Capture the cell that displays the provided text and extract its (X, Y) central coordinate. 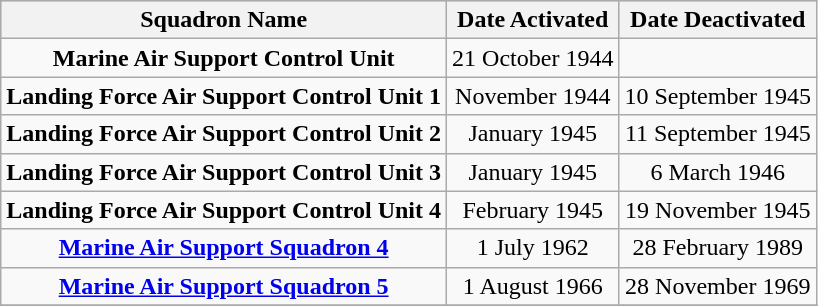
November 1944 (533, 96)
Landing Force Air Support Control Unit 2 (224, 134)
Marine Air Support Control Unit (224, 58)
28 February 1989 (718, 248)
February 1945 (533, 210)
19 November 1945 (718, 210)
Date Deactivated (718, 20)
Date Activated (533, 20)
Landing Force Air Support Control Unit 3 (224, 172)
28 November 1969 (718, 286)
1 July 1962 (533, 248)
Landing Force Air Support Control Unit 4 (224, 210)
11 September 1945 (718, 134)
Landing Force Air Support Control Unit 1 (224, 96)
21 October 1944 (533, 58)
1 August 1966 (533, 286)
Marine Air Support Squadron 5 (224, 286)
10 September 1945 (718, 96)
6 March 1946 (718, 172)
Squadron Name (224, 20)
Marine Air Support Squadron 4 (224, 248)
